Detect which cell encompasses the target text, then output its [X, Y] center coordinate. 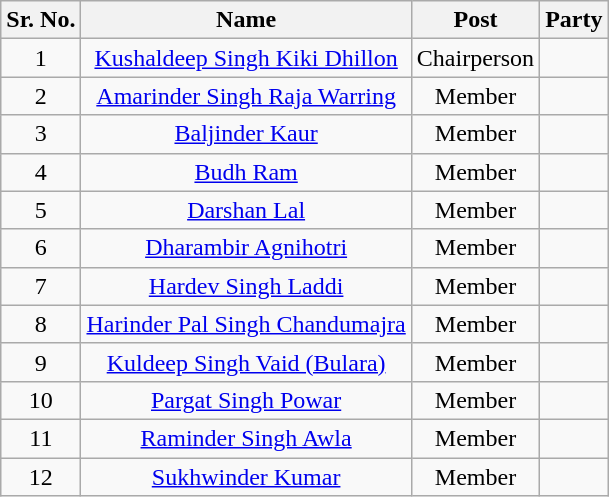
Raminder Singh Awla [246, 438]
Post [475, 20]
Pargat Singh Powar [246, 400]
Name [246, 20]
4 [41, 172]
Harinder Pal Singh Chandumajra [246, 324]
3 [41, 134]
Amarinder Singh Raja Warring [246, 96]
Budh Ram [246, 172]
11 [41, 438]
Chairperson [475, 58]
Kuldeep Singh Vaid (Bulara) [246, 362]
8 [41, 324]
7 [41, 286]
Party [574, 20]
Hardev Singh Laddi [246, 286]
12 [41, 477]
2 [41, 96]
10 [41, 400]
5 [41, 210]
Darshan Lal [246, 210]
Sr. No. [41, 20]
Sukhwinder Kumar [246, 477]
Dharambir Agnihotri [246, 248]
Kushaldeep Singh Kiki Dhillon [246, 58]
6 [41, 248]
Baljinder Kaur [246, 134]
1 [41, 58]
9 [41, 362]
